Identify which cell holds the provided text, then report its [x, y] central coordinate. 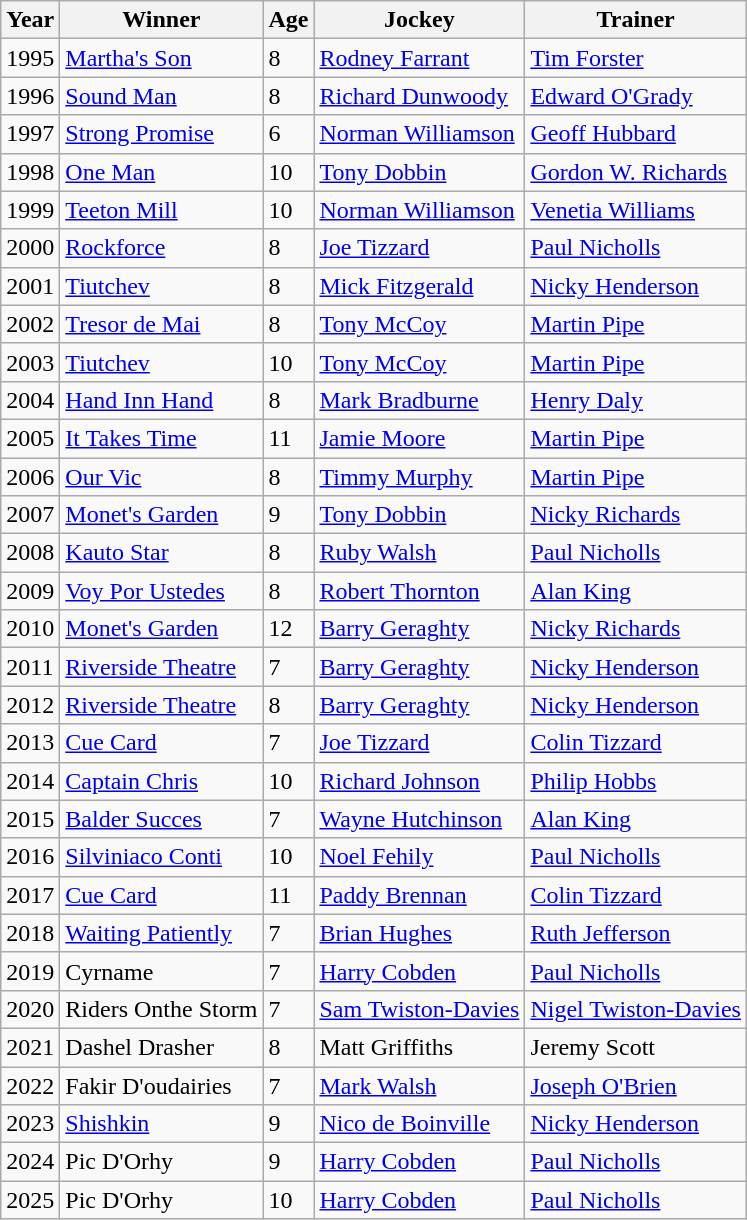
Matt Griffiths [420, 1047]
2018 [30, 933]
2000 [30, 248]
Venetia Williams [636, 210]
Rodney Farrant [420, 58]
Nigel Twiston-Davies [636, 1009]
Waiting Patiently [162, 933]
It Takes Time [162, 438]
Geoff Hubbard [636, 134]
2023 [30, 1124]
Noel Fehily [420, 857]
Jockey [420, 20]
Age [288, 20]
2022 [30, 1085]
Fakir D'oudairies [162, 1085]
Richard Johnson [420, 781]
Philip Hobbs [636, 781]
Shishkin [162, 1124]
2004 [30, 400]
2011 [30, 667]
Riders Onthe Storm [162, 1009]
2017 [30, 895]
2014 [30, 781]
1996 [30, 96]
1998 [30, 172]
Year [30, 20]
12 [288, 629]
Strong Promise [162, 134]
Edward O'Grady [636, 96]
Balder Succes [162, 819]
2025 [30, 1200]
Richard Dunwoody [420, 96]
2013 [30, 743]
Sound Man [162, 96]
Jeremy Scott [636, 1047]
Ruby Walsh [420, 553]
Henry Daly [636, 400]
2019 [30, 971]
Our Vic [162, 477]
2005 [30, 438]
2002 [30, 324]
Silviniaco Conti [162, 857]
Nico de Boinville [420, 1124]
2020 [30, 1009]
Teeton Mill [162, 210]
Gordon W. Richards [636, 172]
Tresor de Mai [162, 324]
Timmy Murphy [420, 477]
2007 [30, 515]
1995 [30, 58]
Cyrname [162, 971]
1997 [30, 134]
Ruth Jefferson [636, 933]
Voy Por Ustedes [162, 591]
Rockforce [162, 248]
One Man [162, 172]
Joseph O'Brien [636, 1085]
2010 [30, 629]
Tim Forster [636, 58]
Martha's Son [162, 58]
2015 [30, 819]
Brian Hughes [420, 933]
Dashel Drasher [162, 1047]
Captain Chris [162, 781]
Mark Bradburne [420, 400]
2003 [30, 362]
2006 [30, 477]
Robert Thornton [420, 591]
2001 [30, 286]
Trainer [636, 20]
Hand Inn Hand [162, 400]
2009 [30, 591]
Mick Fitzgerald [420, 286]
Mark Walsh [420, 1085]
Kauto Star [162, 553]
Wayne Hutchinson [420, 819]
2016 [30, 857]
Sam Twiston-Davies [420, 1009]
Winner [162, 20]
6 [288, 134]
2024 [30, 1162]
1999 [30, 210]
2008 [30, 553]
Paddy Brennan [420, 895]
Jamie Moore [420, 438]
2021 [30, 1047]
2012 [30, 705]
